Return the [x, y] coordinate for the center point of the cell that contains the specified text.  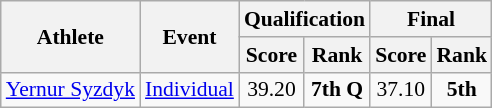
Final [431, 19]
Individual [190, 90]
Qualification [304, 19]
39.20 [272, 90]
37.10 [400, 90]
Event [190, 36]
7th Q [337, 90]
Yernur Syzdyk [70, 90]
5th [462, 90]
Athlete [70, 36]
